Locate the cell with the specified text and output its (X, Y) center coordinate. 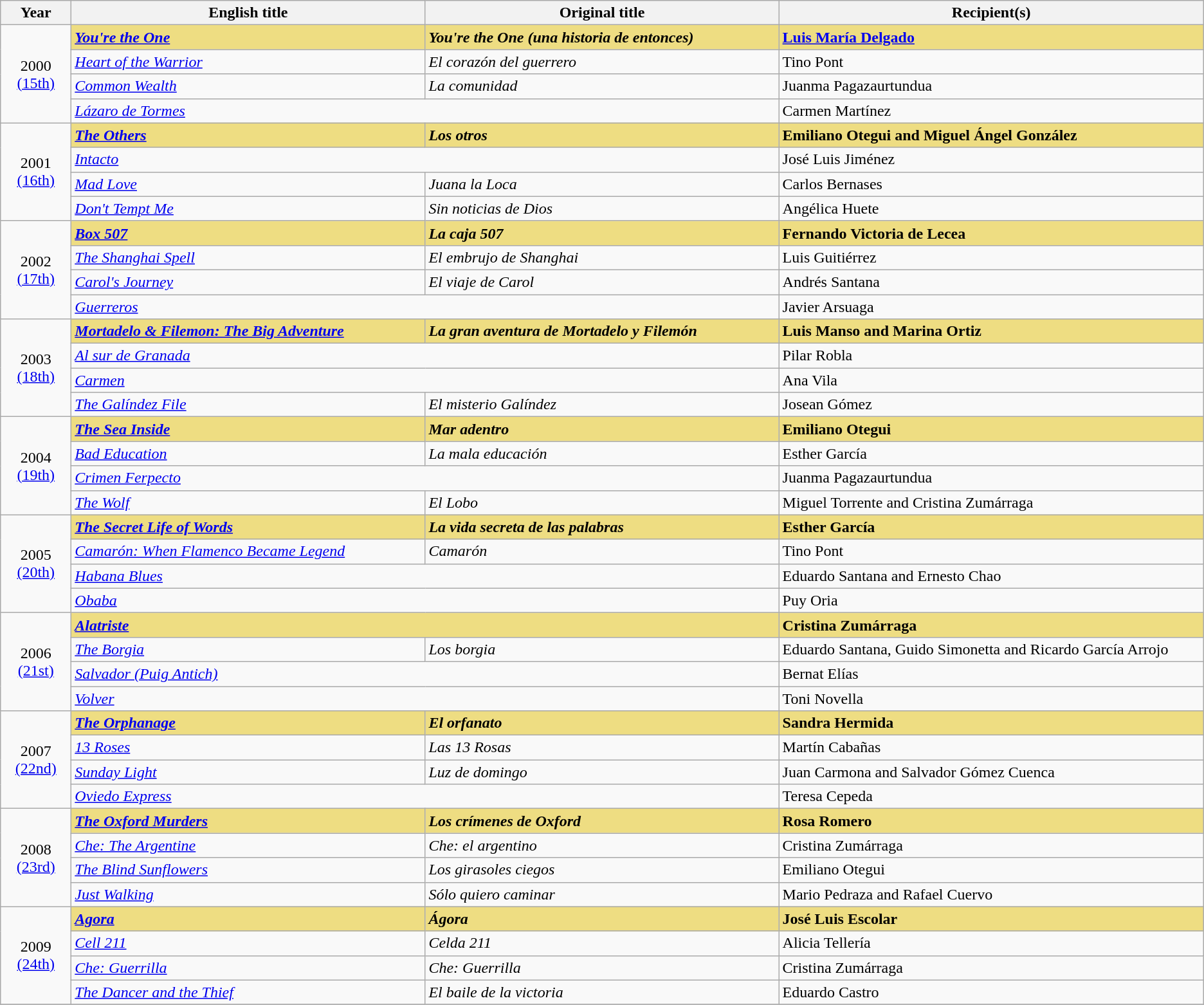
Carmen Martínez (991, 111)
La comunidad (602, 86)
2002(17th) (36, 270)
Original title (602, 13)
The Dancer and the Thief (248, 992)
José Luis Escolar (991, 919)
Obaba (425, 600)
El orfanato (602, 723)
Josean Gómez (991, 405)
Mortadelo & Filemon: The Big Adventure (248, 331)
Luis María Delgado (991, 37)
2008(23rd) (36, 858)
Common Wealth (248, 86)
Just Walking (248, 894)
La vida secreta de las palabras (602, 527)
Intacto (425, 160)
Salvador (Puig Antich) (425, 674)
Juana la Loca (602, 184)
Alatriste (425, 625)
13 Roses (248, 748)
La caja 507 (602, 233)
Cell 211 (248, 943)
Volver (425, 698)
2003(18th) (36, 368)
Luz de domingo (602, 772)
Los borgia (602, 649)
Sunday Light (248, 772)
Camarón (602, 551)
Los crímenes de Oxford (602, 821)
Carol's Journey (248, 282)
Sandra Hermida (991, 723)
El Lobo (602, 502)
Crimen Ferpecto (425, 478)
Luis Guitiérrez (991, 257)
Emiliano Otegui and Miguel Ángel González (991, 135)
Celda 211 (602, 943)
Miguel Torrente and Cristina Zumárraga (991, 502)
El embrujo de Shanghai (602, 257)
The Blind Sunflowers (248, 870)
You're the One (una historia de entonces) (602, 37)
Los girasoles ciegos (602, 870)
The Orphanage (248, 723)
Teresa Cepeda (991, 797)
Mar adentro (602, 429)
The Secret Life of Words (248, 527)
Agora (248, 919)
Bernat Elías (991, 674)
Javier Arsuaga (991, 307)
Ana Vila (991, 380)
Pilar Robla (991, 356)
The Sea Inside (248, 429)
2004(19th) (36, 466)
El corazón del guerrero (602, 62)
La mala educación (602, 454)
Los otros (602, 135)
Puy Oria (991, 600)
Juan Carmona and Salvador Gómez Cuenca (991, 772)
Sin noticias de Dios (602, 208)
Mad Love (248, 184)
Che: The Argentine (248, 845)
Don't Tempt Me (248, 208)
Ágora (602, 919)
The Galíndez File (248, 405)
El viaje de Carol (602, 282)
Luis Manso and Marina Ortiz (991, 331)
2009(24th) (36, 955)
The Wolf (248, 502)
Bad Education (248, 454)
Eduardo Santana, Guido Simonetta and Ricardo García Arrojo (991, 649)
2000(15th) (36, 74)
2007(22nd) (36, 760)
Guerreros (425, 307)
Al sur de Granada (425, 356)
Toni Novella (991, 698)
Mario Pedraza and Rafael Cuervo (991, 894)
You're the One (248, 37)
Angélica Huete (991, 208)
Fernando Victoria de Lecea (991, 233)
Alicia Tellería (991, 943)
La gran aventura de Mortadelo y Filemón (602, 331)
Oviedo Express (425, 797)
The Oxford Murders (248, 821)
Habana Blues (425, 576)
Camarón: When Flamenco Became Legend (248, 551)
José Luis Jiménez (991, 160)
Box 507 (248, 233)
Eduardo Santana and Ernesto Chao (991, 576)
Che: el argentino (602, 845)
The Others (248, 135)
Martín Cabañas (991, 748)
2006(21st) (36, 661)
Sólo quiero caminar (602, 894)
Lázaro de Tormes (425, 111)
El baile de la victoria (602, 992)
2001(16th) (36, 172)
English title (248, 13)
Eduardo Castro (991, 992)
Andrés Santana (991, 282)
Las 13 Rosas (602, 748)
Rosa Romero (991, 821)
Carlos Bernases (991, 184)
The Shanghai Spell (248, 257)
Recipient(s) (991, 13)
El misterio Galíndez (602, 405)
Carmen (425, 380)
2005(20th) (36, 564)
The Borgia (248, 649)
Year (36, 13)
Heart of the Warrior (248, 62)
